Return the [X, Y] coordinate for the center point of the cell that contains the specified text.  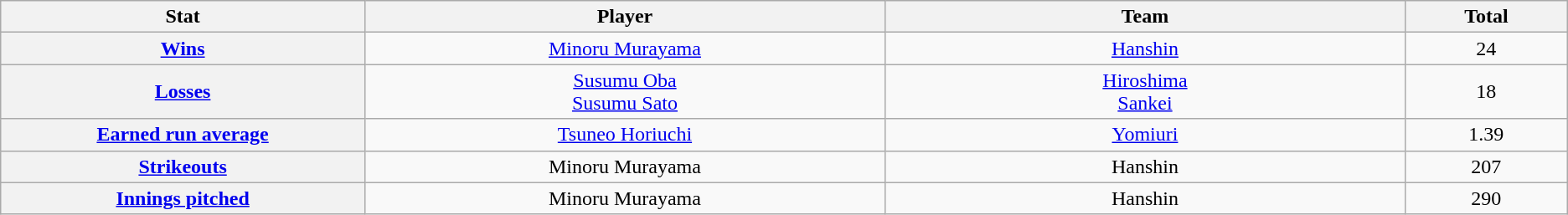
207 [1486, 166]
Tsuneo Horiuchi [625, 135]
Player [625, 17]
1.39 [1486, 135]
18 [1486, 92]
Team [1144, 17]
Yomiuri [1144, 135]
Earned run average [183, 135]
Wins [183, 49]
Susumu ObaSusumu Sato [625, 92]
Stat [183, 17]
Losses [183, 92]
290 [1486, 198]
Strikeouts [183, 166]
Innings pitched [183, 198]
Total [1486, 17]
HiroshimaSankei [1144, 92]
24 [1486, 49]
